Detect which cell encompasses the target text, then output its [X, Y] center coordinate. 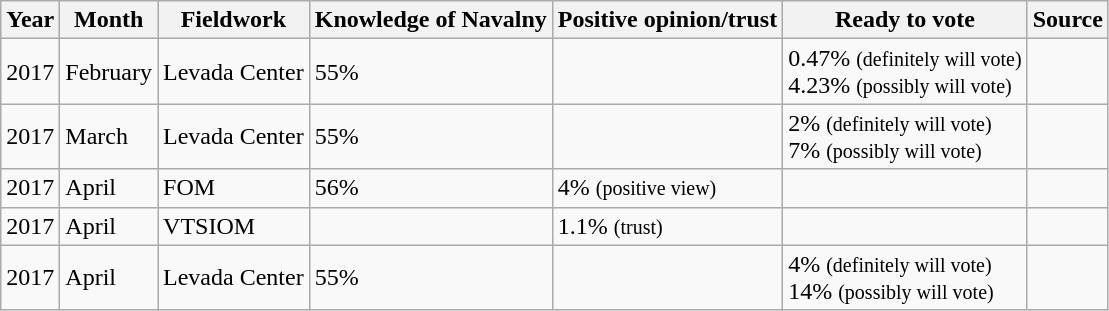
Month [109, 20]
FOM [234, 188]
VTSIOM [234, 226]
February [109, 72]
56% [430, 188]
Ready to vote [905, 20]
1.1% (trust) [667, 226]
4% (positive view) [667, 188]
Source [1068, 20]
Positive opinion/trust [667, 20]
March [109, 136]
Fieldwork [234, 20]
0.47% (definitely will vote)4.23% (possibly will vote) [905, 72]
Knowledge of Navalny [430, 20]
2% (definitely will vote)7% (possibly will vote) [905, 136]
4% (definitely will vote)14% (possibly will vote) [905, 278]
Year [30, 20]
